Return the (x, y) coordinate for the center point of the cell that contains the specified text.  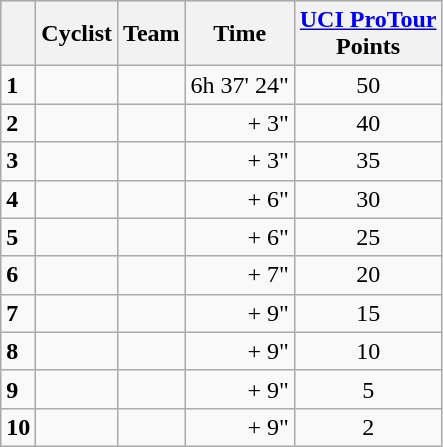
+ 7" (240, 275)
3 (18, 161)
UCI ProTourPoints (368, 34)
1 (18, 85)
6 (18, 275)
50 (368, 85)
9 (18, 389)
Time (240, 34)
25 (368, 237)
35 (368, 161)
40 (368, 123)
4 (18, 199)
20 (368, 275)
6h 37' 24" (240, 85)
8 (18, 351)
Team (152, 34)
30 (368, 199)
Cyclist (77, 34)
15 (368, 313)
7 (18, 313)
